Locate the cell with the specified text and output its [x, y] center coordinate. 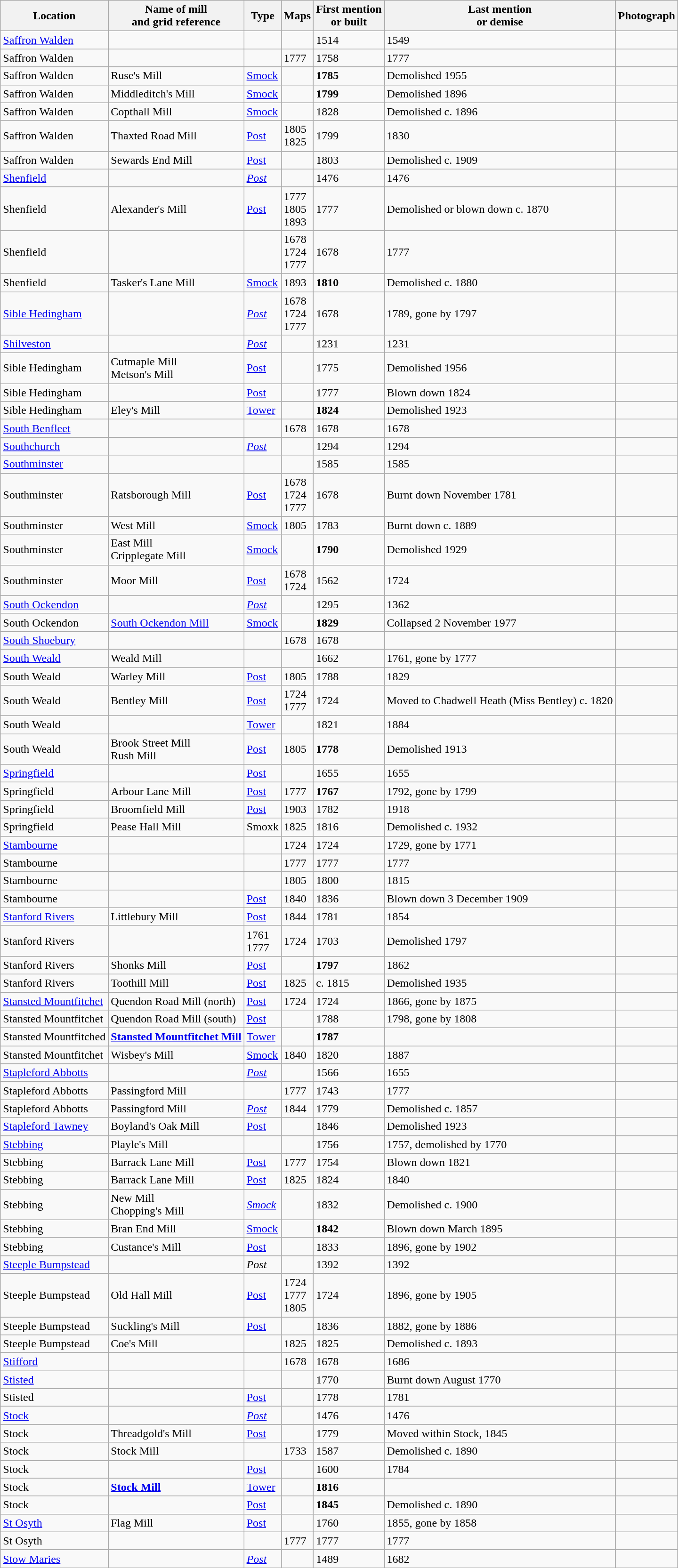
1820 [349, 1055]
172417771805 [297, 1295]
Shonks Mill [176, 965]
1758 [349, 58]
1803 [349, 160]
1549 [500, 40]
177718051893 [297, 209]
Demolished 1913 [500, 749]
South Ockendon Mill [176, 622]
1846 [349, 1126]
Boyland's Oak Mill [176, 1126]
Photograph [646, 16]
Blown down March 1895 [500, 1229]
Burnt down November 1781 [500, 495]
West Mill [176, 525]
1770 [349, 1380]
Maps [297, 16]
1821 [349, 725]
1903 [297, 809]
Bran End Mill [176, 1229]
Demolished c. 1932 [500, 827]
Cutmaple MillMetson's Mill [176, 368]
1884 [500, 725]
18051825 [297, 136]
Wisbey's Mill [176, 1055]
Warley Mill [176, 676]
1830 [500, 136]
Pease Hall Mill [176, 827]
1775 [349, 368]
Collapsed 2 November 1977 [500, 622]
17241777 [297, 700]
1862 [500, 965]
Southchurch [55, 446]
1743 [349, 1091]
1800 [349, 881]
1703 [349, 941]
Demolished c. 1896 [500, 112]
Eley's Mill [176, 410]
Thaxted Road Mill [176, 136]
Demolished 1896 [500, 94]
1562 [349, 580]
1810 [349, 282]
Last mention or demise [500, 16]
Weald Mill [176, 658]
Moved within Stock, 1845 [500, 1433]
Demolished 1935 [500, 983]
Stansted Mountfitchet Mill [176, 1037]
17611777 [263, 941]
Tasker's Lane Mill [176, 282]
Location [55, 16]
South Benfleet [55, 428]
Playle's Mill [176, 1144]
1918 [500, 809]
1767 [349, 791]
1362 [500, 604]
Type [263, 16]
1757, demolished by 1770 [500, 1144]
Toothill Mill [176, 983]
Arbour Lane Mill [176, 791]
Demolished 1956 [500, 368]
Middleditch's Mill [176, 94]
Stow Maries [55, 1559]
Demolished c. 1880 [500, 282]
1295 [349, 604]
1792, gone by 1799 [500, 791]
New MillChopping's Mill [176, 1204]
1682 [500, 1559]
Alexander's Mill [176, 209]
1893 [297, 282]
1866, gone by 1875 [500, 1001]
1882, gone by 1886 [500, 1326]
1845 [349, 1505]
Blown down 1821 [500, 1162]
Bentley Mill [176, 700]
1797 [349, 965]
Ratsborough Mill [176, 495]
1662 [349, 658]
1729, gone by 1771 [500, 845]
Moor Mill [176, 580]
1783 [349, 525]
Sewards End Mill [176, 160]
1756 [349, 1144]
Brook Street MillRush Mill [176, 749]
1832 [349, 1204]
Old Hall Mill [176, 1295]
1896, gone by 1905 [500, 1295]
Broomfield Mill [176, 809]
1790 [349, 550]
1787 [349, 1037]
Coe's Mill [176, 1344]
1754 [349, 1162]
Suckling's Mill [176, 1326]
1784 [500, 1469]
Demolished 1929 [500, 550]
Copthall Mill [176, 112]
1566 [349, 1073]
1833 [349, 1246]
1785 [349, 76]
Demolished c. 1909 [500, 160]
Demolished c. 1857 [500, 1109]
c. 1815 [349, 983]
Demolished c. 1900 [500, 1204]
Blown down 3 December 1909 [500, 899]
Stapleford Tawney [55, 1126]
1489 [349, 1559]
Name of milland grid reference [176, 16]
Quendon Road Mill (north) [176, 1001]
16781724 [297, 580]
Threadgold's Mill [176, 1433]
Demolished 1955 [500, 76]
Blown down 1824 [500, 393]
1782 [349, 809]
Moved to Chadwell Heath (Miss Bentley) c. 1820 [500, 700]
Flag Mill [176, 1523]
1761, gone by 1777 [500, 658]
East MillCripplegate Mill [176, 550]
1587 [349, 1451]
1733 [297, 1451]
1842 [349, 1229]
1815 [500, 881]
1855, gone by 1858 [500, 1523]
Burnt down c. 1889 [500, 525]
Demolished 1797 [500, 941]
First mentionor built [349, 16]
Littlebury Mill [176, 917]
1789, gone by 1797 [500, 314]
1798, gone by 1808 [500, 1019]
Quendon Road Mill (south) [176, 1019]
Burnt down August 1770 [500, 1380]
Demolished or blown down c. 1870 [500, 209]
1854 [500, 917]
1896, gone by 1902 [500, 1246]
Shilveston [55, 344]
1887 [500, 1055]
Stifford [55, 1362]
Ruse's Mill [176, 76]
1600 [349, 1469]
1686 [500, 1362]
1514 [349, 40]
1828 [349, 112]
South Shoebury [55, 640]
Custance's Mill [176, 1246]
Stansted Mountfitched [55, 1037]
Demolished c. 1893 [500, 1344]
Smoxk [263, 827]
1760 [349, 1523]
